Search for the cell housing the specified text and yield its [x, y] center coordinate. 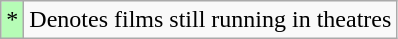
* [12, 20]
Denotes films still running in theatres [210, 20]
